Scan for the cell matching the given text and deliver its (x, y) coordinate at center. 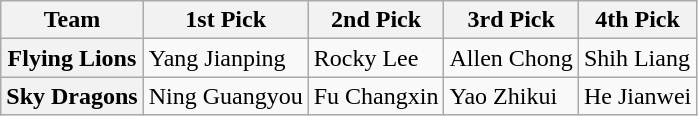
He Jianwei (637, 96)
Ning Guangyou (226, 96)
Flying Lions (72, 58)
4th Pick (637, 20)
3rd Pick (511, 20)
Shih Liang (637, 58)
2nd Pick (376, 20)
Yang Jianping (226, 58)
Sky Dragons (72, 96)
Team (72, 20)
1st Pick (226, 20)
Rocky Lee (376, 58)
Yao Zhikui (511, 96)
Allen Chong (511, 58)
Fu Changxin (376, 96)
